Capture the cell that displays the provided text and extract its [x, y] central coordinate. 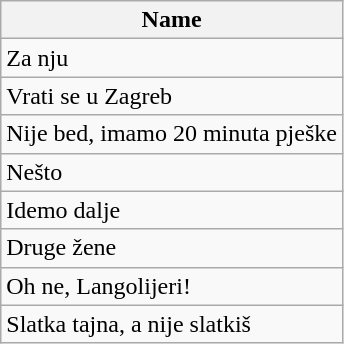
Nije bed, imamo 20 minuta pješke [172, 134]
Idemo dalje [172, 210]
Druge žene [172, 248]
Slatka tajna, a nije slatkiš [172, 324]
Name [172, 20]
Nešto [172, 172]
Oh ne, Langolijeri! [172, 286]
Vrati se u Zagreb [172, 96]
Za nju [172, 58]
